For the text-containing cell, return its midpoint in (x, y) coordinate format. 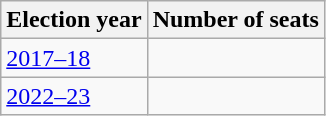
Number of seats (236, 20)
2017–18 (74, 58)
2022–23 (74, 96)
Election year (74, 20)
